Detect which cell encompasses the target text, then output its (X, Y) center coordinate. 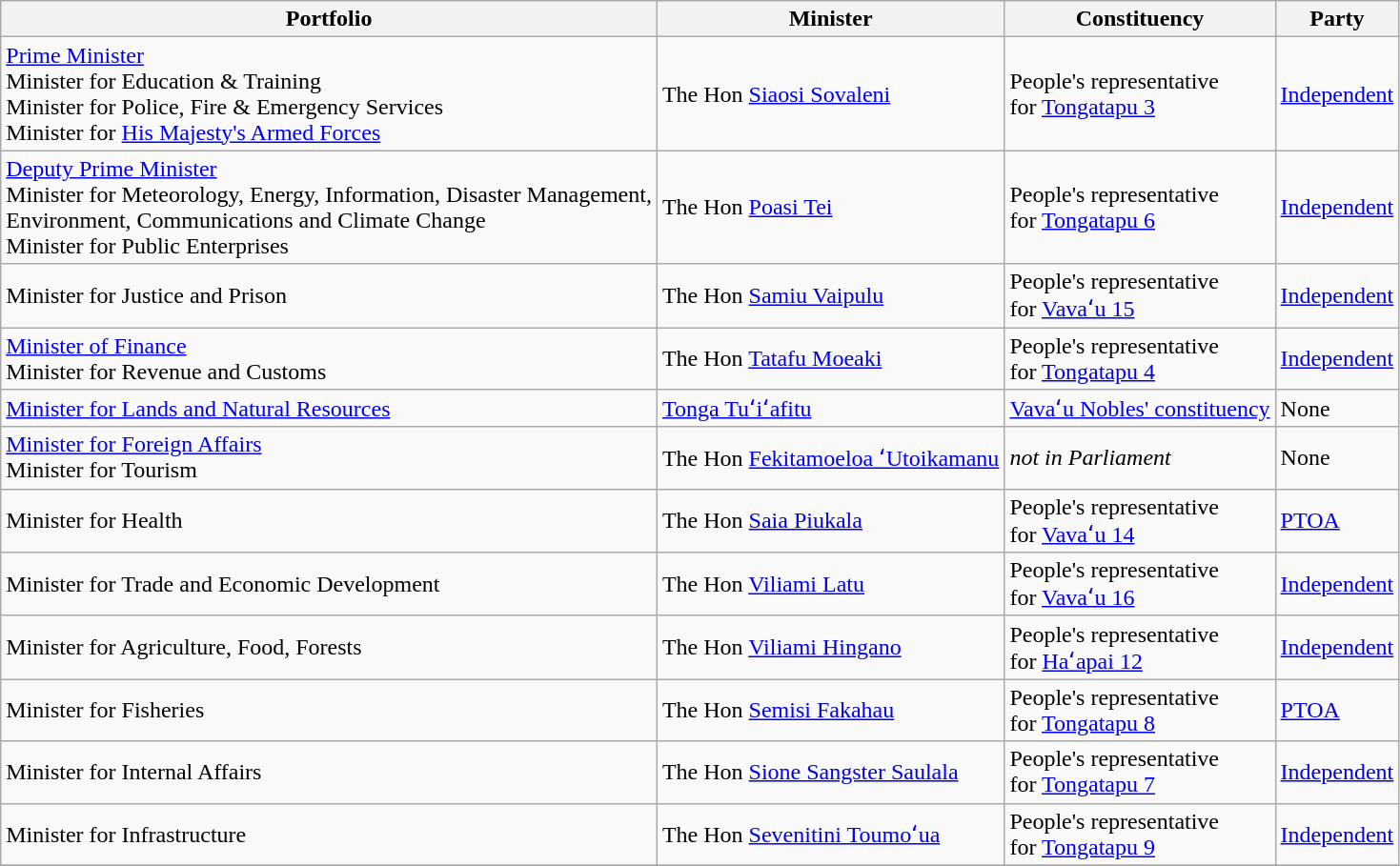
The Hon Fekitamoeloa ʻUtoikamanu (830, 457)
Party (1337, 19)
The Hon Saia Piukala (830, 520)
The Hon Poasi Tei (830, 208)
People's representativefor Tongatapu 7 (1140, 772)
Portfolio (330, 19)
People's representativefor Tongatapu 3 (1140, 93)
Minister for Agriculture, Food, Forests (330, 648)
The Hon Siaosi Sovaleni (830, 93)
The Hon Tatafu Moeaki (830, 358)
People's representativefor Vavaʻu 14 (1140, 520)
Minister of Finance Minister for Revenue and Customs (330, 358)
People's representativefor Vavaʻu 16 (1140, 585)
Minister for Infrastructure (330, 835)
The Hon Samiu Vaipulu (830, 295)
People's representativefor Vavaʻu 15 (1140, 295)
Vavaʻu Nobles' constituency (1140, 409)
The Hon Viliami Hingano (830, 648)
Minister for Lands and Natural Resources (330, 409)
The Hon Sevenitini Toumoʻua (830, 835)
The Hon Viliami Latu (830, 585)
Tonga Tuʻiʻafitu (830, 409)
Minister for Trade and Economic Development (330, 585)
Minister for Health (330, 520)
People's representativefor Tongatapu 9 (1140, 835)
People's representativefor Tongatapu 4 (1140, 358)
Minister for Justice and Prison (330, 295)
The Hon Sione Sangster Saulala (830, 772)
People's representativefor Tongatapu 6 (1140, 208)
Minister for Foreign Affairs Minister for Tourism (330, 457)
People's representativefor Haʻapai 12 (1140, 648)
Minister for Internal Affairs (330, 772)
Prime Minister Minister for Education & Training Minister for Police, Fire & Emergency Services Minister for His Majesty's Armed Forces (330, 93)
Minister (830, 19)
The Hon Semisi Fakahau (830, 711)
not in Parliament (1140, 457)
Constituency (1140, 19)
People's representativefor Tongatapu 8 (1140, 711)
Minister for Fisheries (330, 711)
